Pinpoint the cell where the given text exists, returning its (x, y) midpoint coordinate. 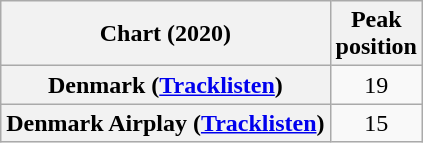
Denmark (Tracklisten) (166, 85)
Denmark Airplay (Tracklisten) (166, 123)
Peak position (376, 34)
19 (376, 85)
15 (376, 123)
Chart (2020) (166, 34)
